Extract the (x, y) coordinate from the center of the cell holding the provided text.  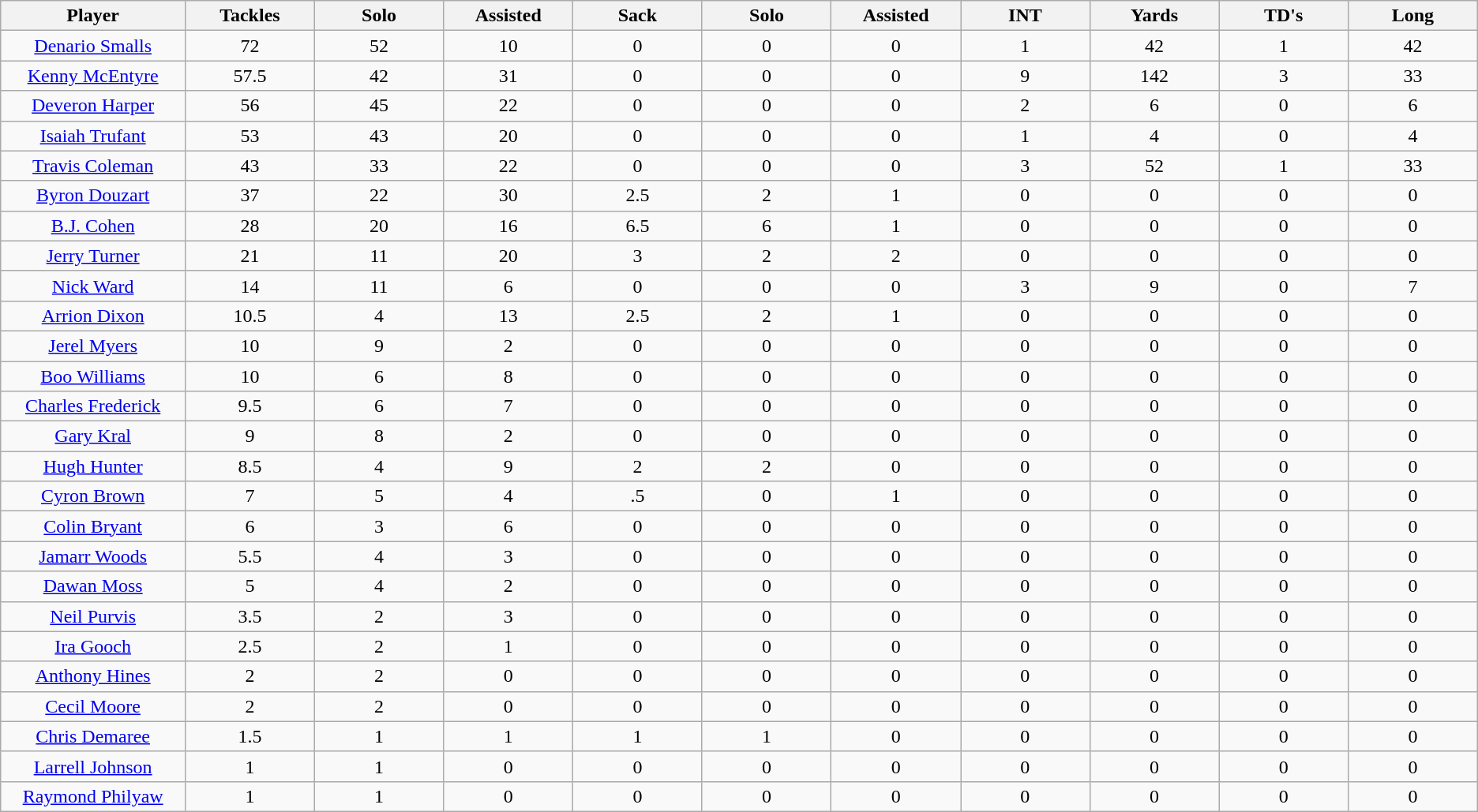
Player (93, 16)
Deveron Harper (93, 106)
Charles Frederick (93, 406)
Boo Williams (93, 376)
Travis Coleman (93, 166)
8.5 (250, 466)
Yards (1154, 16)
Byron Douzart (93, 196)
Cyron Brown (93, 496)
Raymond Philyaw (93, 796)
Anthony Hines (93, 676)
142 (1154, 76)
Jamarr Woods (93, 556)
Hugh Hunter (93, 466)
1.5 (250, 736)
Colin Bryant (93, 526)
TD's (1284, 16)
53 (250, 136)
6.5 (638, 226)
Sack (638, 16)
28 (250, 226)
10.5 (250, 316)
Isaiah Trufant (93, 136)
.5 (638, 496)
45 (379, 106)
Gary Kral (93, 436)
72 (250, 46)
14 (250, 286)
Arrion Dixon (93, 316)
56 (250, 106)
13 (508, 316)
Nick Ward (93, 286)
INT (1026, 16)
5.5 (250, 556)
Dawan Moss (93, 586)
Denario Smalls (93, 46)
Long (1413, 16)
9.5 (250, 406)
Neil Purvis (93, 616)
Jerry Turner (93, 256)
Ira Gooch (93, 646)
Kenny McEntyre (93, 76)
Chris Demaree (93, 736)
B.J. Cohen (93, 226)
3.5 (250, 616)
30 (508, 196)
31 (508, 76)
37 (250, 196)
Jerel Myers (93, 346)
Tackles (250, 16)
57.5 (250, 76)
Larrell Johnson (93, 766)
Cecil Moore (93, 706)
16 (508, 226)
21 (250, 256)
